Capture the cell that displays the provided text and extract its [x, y] central coordinate. 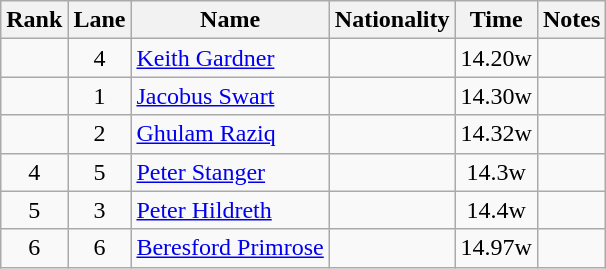
Peter Stanger [230, 172]
Keith Gardner [230, 58]
14.20w [496, 58]
Lane [100, 20]
Jacobus Swart [230, 96]
14.30w [496, 96]
2 [100, 134]
14.3w [496, 172]
Rank [34, 20]
Beresford Primrose [230, 248]
14.32w [496, 134]
Nationality [392, 20]
3 [100, 210]
1 [100, 96]
Peter Hildreth [230, 210]
Time [496, 20]
Name [230, 20]
Notes [571, 20]
14.4w [496, 210]
14.97w [496, 248]
Ghulam Raziq [230, 134]
